Detect which cell encompasses the target text, then output its (x, y) center coordinate. 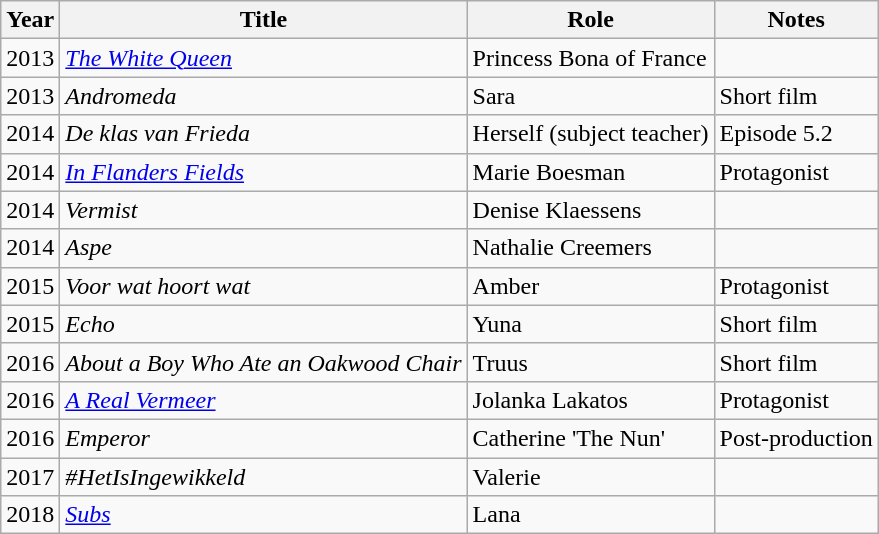
De klas van Frieda (264, 134)
Notes (796, 20)
Echo (264, 324)
In Flanders Fields (264, 172)
Denise Klaessens (590, 210)
Andromeda (264, 96)
Amber (590, 286)
Emperor (264, 438)
Marie Boesman (590, 172)
Sara (590, 96)
A Real Vermeer (264, 400)
Yuna (590, 324)
Subs (264, 515)
#HetIsIngewikkeld (264, 477)
Jolanka Lakatos (590, 400)
Truus (590, 362)
Herself (subject teacher) (590, 134)
Nathalie Creemers (590, 248)
The White Queen (264, 58)
2017 (30, 477)
Episode 5.2 (796, 134)
Post-production (796, 438)
Voor wat hoort wat (264, 286)
Catherine 'The Nun' (590, 438)
Princess Bona of France (590, 58)
Role (590, 20)
Valerie (590, 477)
Aspe (264, 248)
About a Boy Who Ate an Oakwood Chair (264, 362)
2018 (30, 515)
Vermist (264, 210)
Title (264, 20)
Lana (590, 515)
Year (30, 20)
